Search for the cell housing the specified text and yield its [X, Y] center coordinate. 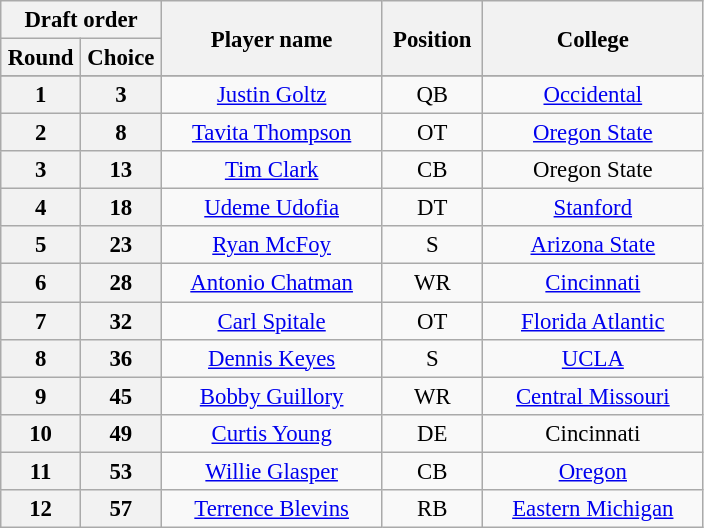
Dennis Keyes [272, 358]
RB [432, 509]
45 [120, 396]
Willie Glasper [272, 471]
Arizona State [594, 245]
Position [432, 38]
College [594, 38]
Antonio Chatman [272, 283]
49 [120, 433]
2 [41, 133]
57 [120, 509]
28 [120, 283]
10 [41, 433]
36 [120, 358]
11 [41, 471]
5 [41, 245]
Carl Spitale [272, 321]
Occidental [594, 95]
23 [120, 245]
9 [41, 396]
Florida Atlantic [594, 321]
18 [120, 208]
Terrence Blevins [272, 509]
Tim Clark [272, 170]
Choice [120, 58]
Central Missouri [594, 396]
DE [432, 433]
Draft order [82, 20]
Bobby Guillory [272, 396]
QB [432, 95]
Curtis Young [272, 433]
4 [41, 208]
13 [120, 170]
12 [41, 509]
Stanford [594, 208]
7 [41, 321]
Round [41, 58]
DT [432, 208]
6 [41, 283]
UCLA [594, 358]
Tavita Thompson [272, 133]
32 [120, 321]
Eastern Michigan [594, 509]
Oregon [594, 471]
Justin Goltz [272, 95]
Player name [272, 38]
53 [120, 471]
1 [41, 95]
Ryan McFoy [272, 245]
Udeme Udofia [272, 208]
